Determine the [X, Y] coordinate at the center of the cell enclosing the given text.  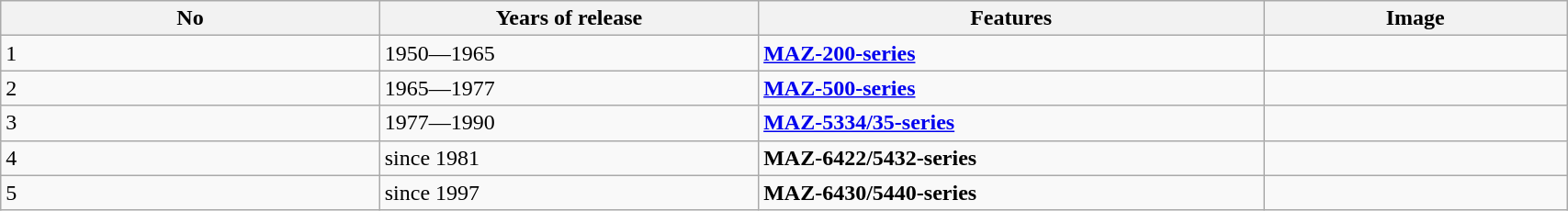
MAZ-500-series [1011, 88]
Years of release [569, 18]
since 1997 [569, 193]
1 [190, 53]
Features [1011, 18]
MAZ-6430/5440-series [1011, 193]
MAZ-5334/35-series [1011, 123]
3 [190, 123]
1950—1965 [569, 53]
1977—1990 [569, 123]
MAZ-6422/5432-series [1011, 158]
1965—1977 [569, 88]
No [190, 18]
2 [190, 88]
since 1981 [569, 158]
MAZ-200-series [1011, 53]
Image [1416, 18]
5 [190, 193]
4 [190, 158]
